From the cell containing the given text, extract its center point as [X, Y] coordinate. 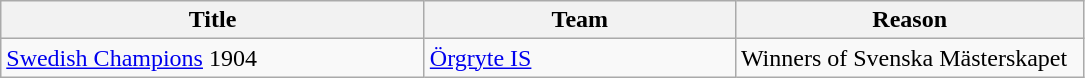
Örgryte IS [580, 58]
Reason [910, 20]
Team [580, 20]
Title [213, 20]
Winners of Svenska Mästerskapet [910, 58]
Swedish Champions 1904 [213, 58]
